Capture the cell that displays the provided text and extract its [X, Y] central coordinate. 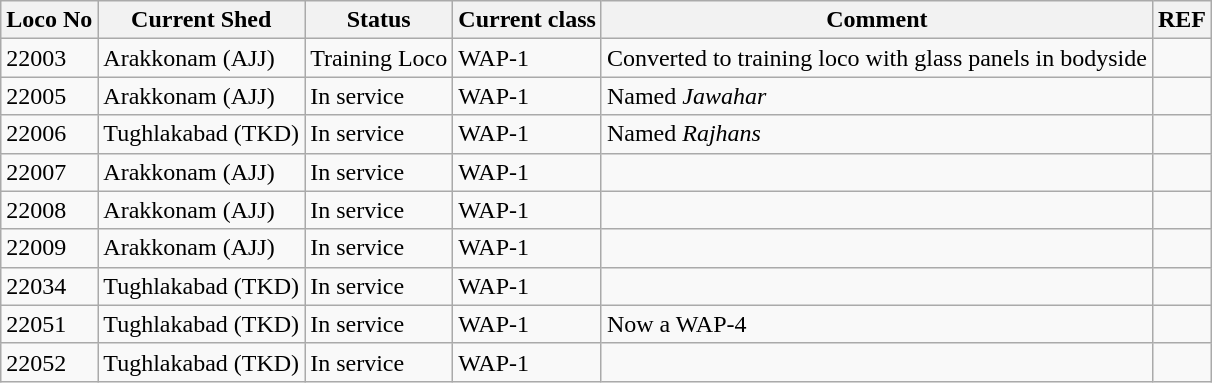
Loco No [50, 20]
Now a WAP-4 [876, 324]
22009 [50, 248]
Converted to training loco with glass panels in bodyside [876, 58]
Current Shed [202, 20]
22034 [50, 286]
22008 [50, 210]
Named Rajhans [876, 134]
22052 [50, 362]
Named Jawahar [876, 96]
Status [379, 20]
22005 [50, 96]
Training Loco [379, 58]
22003 [50, 58]
22006 [50, 134]
22007 [50, 172]
22051 [50, 324]
Comment [876, 20]
Current class [528, 20]
REF [1182, 20]
